Find where the given text appears and provide that cell's center as [X, Y] coordinate. 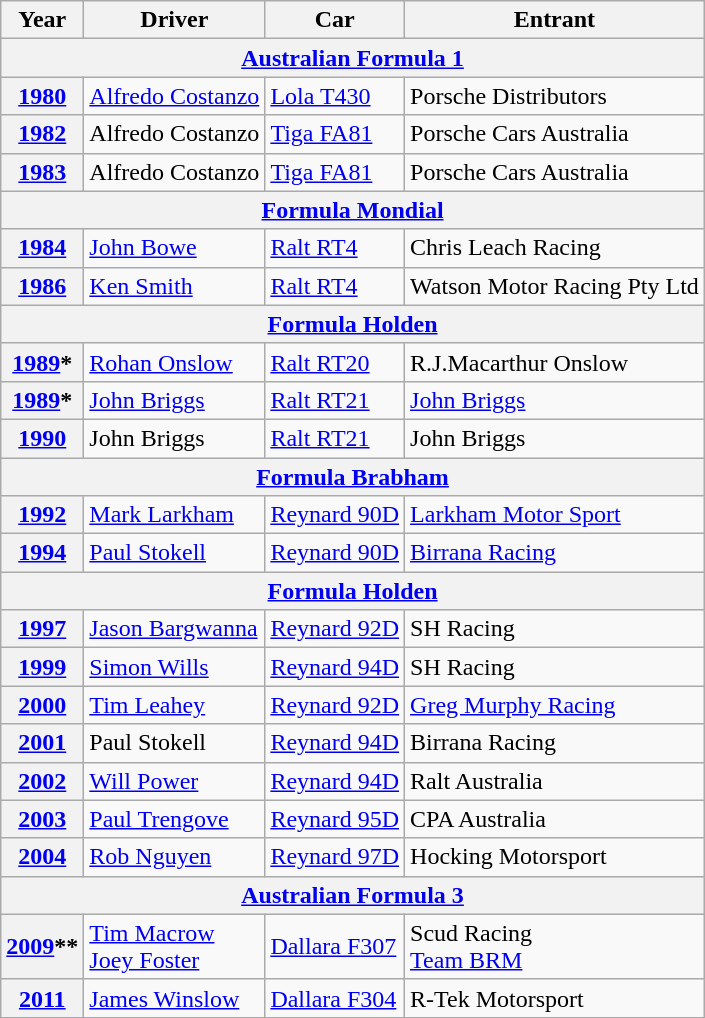
1984 [42, 248]
2004 [42, 857]
Dallara F307 [335, 946]
Ralt Australia [555, 781]
Porsche Distributors [555, 96]
Driver [174, 20]
Dallara F304 [335, 998]
Scud Racing Team BRM [555, 946]
1983 [42, 172]
John Bowe [174, 248]
Will Power [174, 781]
1980 [42, 96]
Entrant [555, 20]
Rob Nguyen [174, 857]
James Winslow [174, 998]
1990 [42, 438]
2000 [42, 705]
Larkham Motor Sport [555, 515]
Hocking Motorsport [555, 857]
Lola T430 [335, 96]
Reynard 95D [335, 819]
Mark Larkham [174, 515]
Year [42, 20]
Ralt RT20 [335, 362]
2011 [42, 998]
2002 [42, 781]
Paul Trengove [174, 819]
Watson Motor Racing Pty Ltd [555, 286]
Formula Mondial [353, 210]
Tim Leahey [174, 705]
Ken Smith [174, 286]
Tim Macrow Joey Foster [174, 946]
Greg Murphy Racing [555, 705]
1986 [42, 286]
Formula Brabham [353, 477]
1999 [42, 667]
R.J.Macarthur Onslow [555, 362]
CPA Australia [555, 819]
1982 [42, 134]
2003 [42, 819]
Car [335, 20]
R-Tek Motorsport [555, 998]
Rohan Onslow [174, 362]
Jason Bargwanna [174, 629]
1997 [42, 629]
Australian Formula 3 [353, 895]
1992 [42, 515]
2009** [42, 946]
2001 [42, 743]
Australian Formula 1 [353, 58]
1994 [42, 553]
Simon Wills [174, 667]
Reynard 97D [335, 857]
Chris Leach Racing [555, 248]
